Capture the cell that displays the provided text and extract its (X, Y) central coordinate. 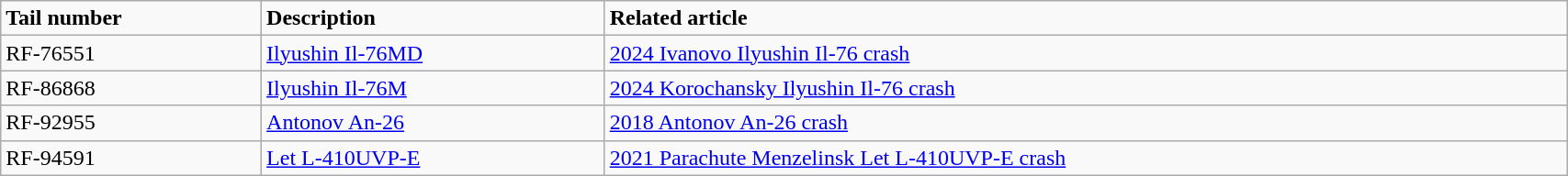
2018 Antonov An-26 crash (1086, 123)
2021 Parachute Menzelinsk Let L-410UVP-E crash (1086, 158)
RF-94591 (131, 158)
Ilyushin Il-76MD (434, 53)
Related article (1086, 18)
Let L-410UVP-E (434, 158)
Antonov An-26 (434, 123)
Tail number (131, 18)
RF-86868 (131, 88)
2024 Korochansky Ilyushin Il-76 crash (1086, 88)
2024 Ivanovo Ilyushin Il-76 crash (1086, 53)
Ilyushin Il-76M (434, 88)
RF-76551 (131, 53)
RF-92955 (131, 123)
Description (434, 18)
